Detect which cell encompasses the target text, then output its [X, Y] center coordinate. 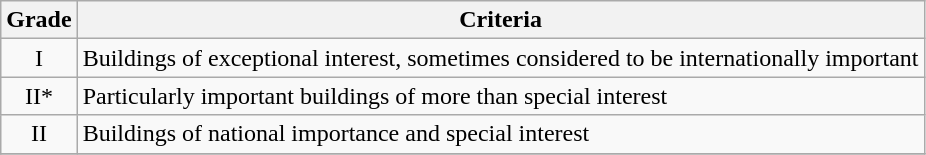
Criteria [500, 20]
Buildings of national importance and special interest [500, 134]
Buildings of exceptional interest, sometimes considered to be internationally important [500, 58]
Grade [39, 20]
Particularly important buildings of more than special interest [500, 96]
II [39, 134]
I [39, 58]
II* [39, 96]
